Detect which cell encompasses the target text, then output its (X, Y) center coordinate. 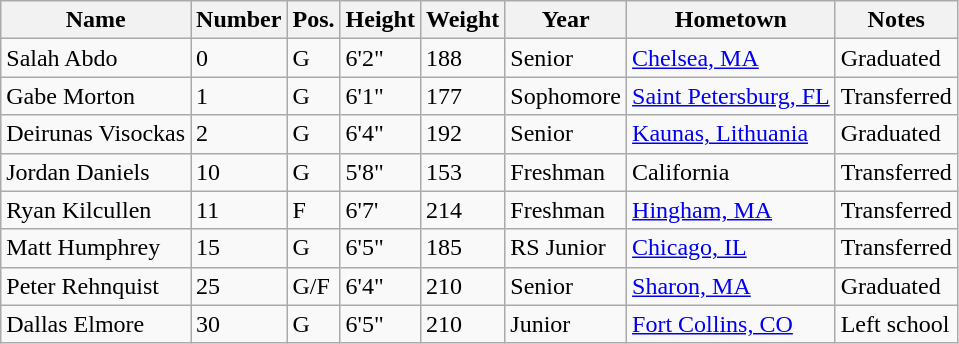
Notes (896, 20)
Saint Petersburg, FL (732, 96)
Fort Collins, CO (732, 324)
Weight (462, 20)
Hometown (732, 20)
F (314, 210)
5'8" (380, 172)
Junior (566, 324)
Name (96, 20)
Hingham, MA (732, 210)
Chicago, IL (732, 248)
Peter Rehnquist (96, 286)
0 (239, 58)
Height (380, 20)
214 (462, 210)
10 (239, 172)
6'2" (380, 58)
Ryan Kilcullen (96, 210)
25 (239, 286)
6'7' (380, 210)
188 (462, 58)
Jordan Daniels (96, 172)
6'1" (380, 96)
30 (239, 324)
Matt Humphrey (96, 248)
Sophomore (566, 96)
153 (462, 172)
Year (566, 20)
Chelsea, MA (732, 58)
1 (239, 96)
G/F (314, 286)
2 (239, 134)
177 (462, 96)
Dallas Elmore (96, 324)
15 (239, 248)
11 (239, 210)
192 (462, 134)
Deirunas Visockas (96, 134)
185 (462, 248)
RS Junior (566, 248)
Sharon, MA (732, 286)
California (732, 172)
Pos. (314, 20)
Kaunas, Lithuania (732, 134)
Number (239, 20)
Salah Abdo (96, 58)
Gabe Morton (96, 96)
Left school (896, 324)
